Search for the cell housing the specified text and yield its (X, Y) center coordinate. 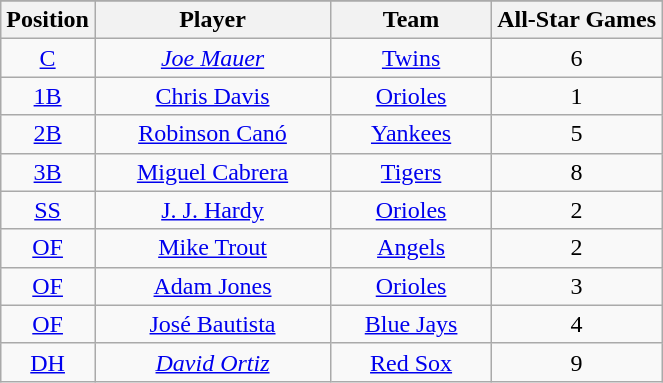
9 (577, 362)
2B (48, 134)
All-Star Games (577, 20)
3 (577, 286)
5 (577, 134)
1B (48, 96)
Tigers (412, 172)
SS (48, 210)
Adam Jones (212, 286)
Miguel Cabrera (212, 172)
8 (577, 172)
Red Sox (412, 362)
6 (577, 58)
Position (48, 20)
Blue Jays (412, 324)
Angels (412, 248)
Robinson Canó (212, 134)
C (48, 58)
4 (577, 324)
David Ortiz (212, 362)
Joe Mauer (212, 58)
José Bautista (212, 324)
Mike Trout (212, 248)
Chris Davis (212, 96)
DH (48, 362)
Team (412, 20)
1 (577, 96)
Twins (412, 58)
J. J. Hardy (212, 210)
3B (48, 172)
Yankees (412, 134)
Player (212, 20)
